Extract the [X, Y] coordinate from the center of the cell holding the provided text.  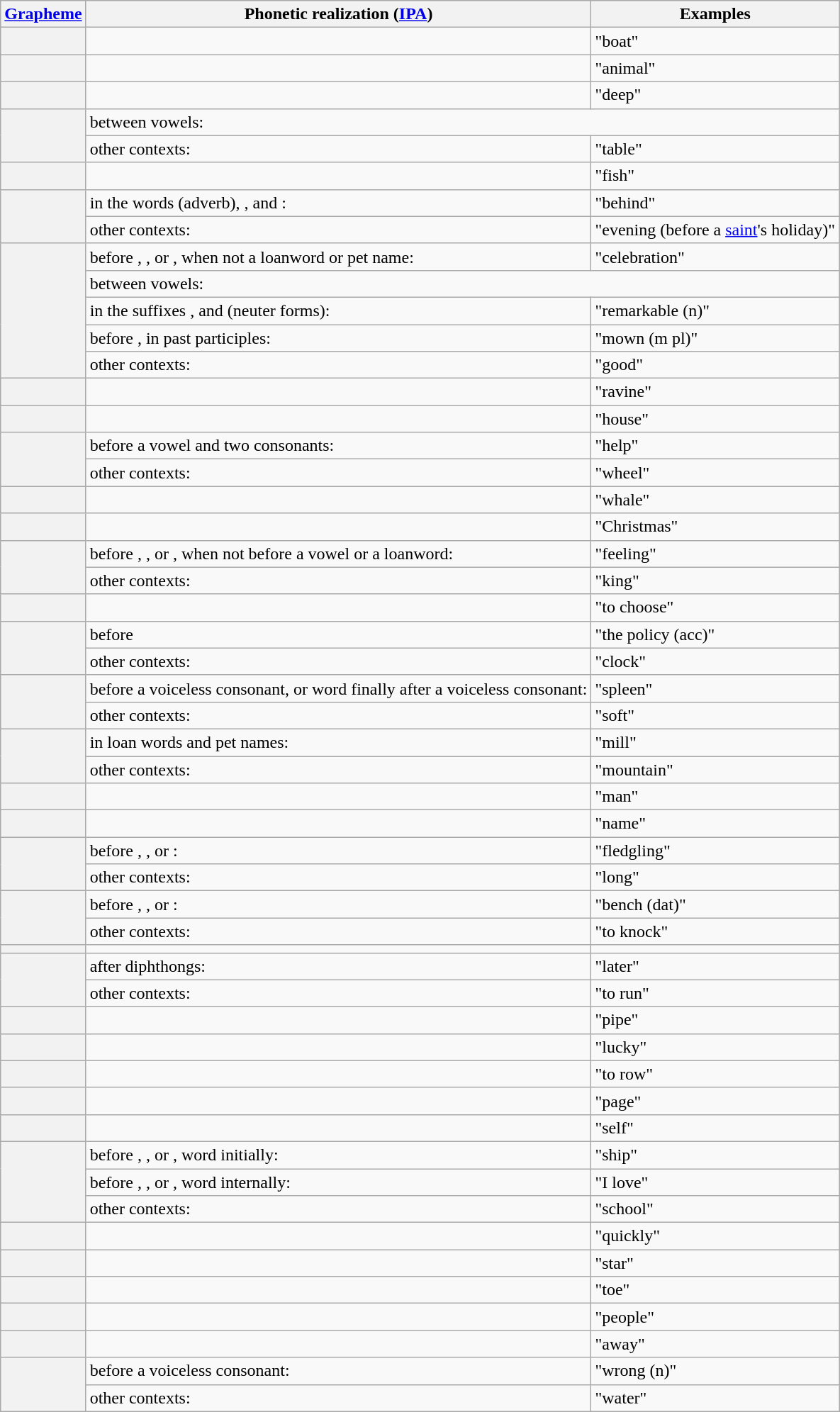
"to choose" [715, 607]
"table" [715, 149]
"the policy (acc)" [715, 634]
"help" [715, 446]
"lucky" [715, 1047]
"animal" [715, 68]
"king" [715, 581]
before , , or , when not before a vowel or a loanword: [339, 554]
"self" [715, 1128]
Grapheme [43, 14]
"house" [715, 419]
"man" [715, 797]
"wrong (n)" [715, 1371]
"wheel" [715, 473]
"star" [715, 1263]
"school" [715, 1209]
before a voiceless consonant, or word finally after a voiceless consonant: [339, 688]
"pipe" [715, 1020]
before a voiceless consonant: [339, 1371]
"bench (dat)" [715, 904]
"boat" [715, 41]
"page" [715, 1101]
"long" [715, 878]
"fish" [715, 176]
"toe" [715, 1290]
"mountain" [715, 769]
in the suffixes , and (neuter forms): [339, 310]
"mill" [715, 742]
"name" [715, 824]
before a vowel and two consonants: [339, 446]
"remarkable (n)" [715, 310]
"ship" [715, 1155]
"evening (before a saint's holiday)" [715, 230]
"water" [715, 1398]
before , , or , when not a loanword or pet name: [339, 257]
after diphthongs: [339, 966]
"to run" [715, 993]
"to row" [715, 1074]
in loan words and pet names: [339, 742]
before , , or , word internally: [339, 1182]
before , , or , word initially: [339, 1155]
"quickly" [715, 1236]
"soft" [715, 715]
"deep" [715, 95]
"clock" [715, 661]
"behind" [715, 203]
"away" [715, 1344]
"spleen" [715, 688]
"later" [715, 966]
"Christmas" [715, 527]
Phonetic realization (IPA) [339, 14]
"ravine" [715, 392]
in the words (adverb), , and : [339, 203]
"feeling" [715, 554]
"good" [715, 365]
before [339, 634]
"to knock" [715, 931]
"people" [715, 1317]
before , in past participles: [339, 338]
"I love" [715, 1182]
"fledgling" [715, 851]
Examples [715, 14]
"whale" [715, 500]
"mown (m pl)" [715, 338]
"celebration" [715, 257]
